Capture the cell that displays the provided text and extract its [x, y] central coordinate. 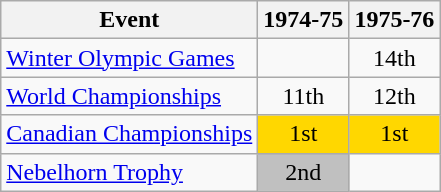
1974-75 [304, 20]
Winter Olympic Games [130, 58]
11th [304, 96]
Event [130, 20]
Canadian Championships [130, 134]
12th [394, 96]
World Championships [130, 96]
14th [394, 58]
1975-76 [394, 20]
Nebelhorn Trophy [130, 172]
2nd [304, 172]
